Search for the cell housing the specified text and yield its [x, y] center coordinate. 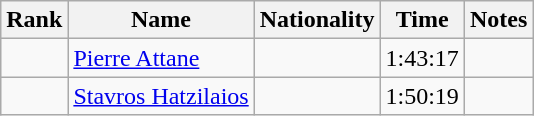
Rank [34, 20]
Name [161, 20]
Stavros Hatzilaios [161, 96]
1:50:19 [422, 96]
Notes [498, 20]
Nationality [317, 20]
Pierre Attane [161, 58]
Time [422, 20]
1:43:17 [422, 58]
